Extract the [X, Y] coordinate from the center of the cell holding the provided text.  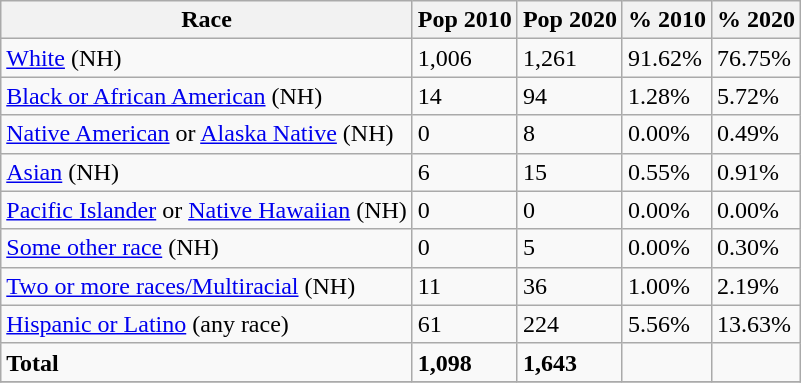
1,261 [570, 58]
0.91% [756, 172]
11 [464, 286]
14 [464, 96]
5.72% [756, 96]
Asian (NH) [207, 172]
% 2010 [666, 20]
0.49% [756, 134]
White (NH) [207, 58]
94 [570, 96]
15 [570, 172]
91.62% [666, 58]
Some other race (NH) [207, 248]
Black or African American (NH) [207, 96]
13.63% [756, 324]
Two or more races/Multiracial (NH) [207, 286]
1.00% [666, 286]
1,098 [464, 362]
Pacific Islander or Native Hawaiian (NH) [207, 210]
6 [464, 172]
5.56% [666, 324]
Pop 2020 [570, 20]
Race [207, 20]
76.75% [756, 58]
0.30% [756, 248]
Hispanic or Latino (any race) [207, 324]
2.19% [756, 286]
Pop 2010 [464, 20]
8 [570, 134]
224 [570, 324]
5 [570, 248]
61 [464, 324]
1.28% [666, 96]
Native American or Alaska Native (NH) [207, 134]
1,006 [464, 58]
0.55% [666, 172]
Total [207, 362]
36 [570, 286]
1,643 [570, 362]
% 2020 [756, 20]
